Search for the cell housing the specified text and yield its (x, y) center coordinate. 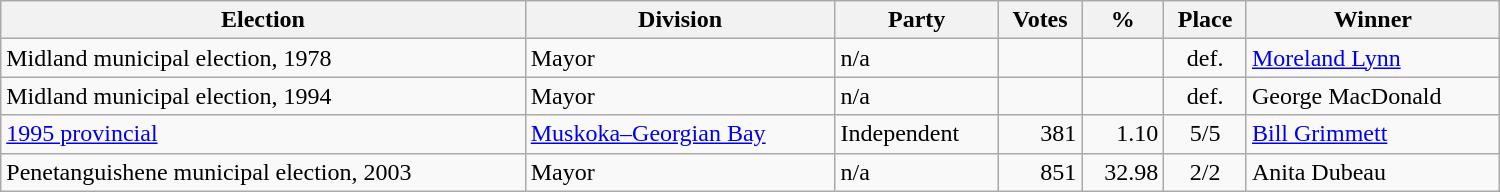
851 (1040, 172)
381 (1040, 134)
% (1123, 20)
1995 provincial (263, 134)
Election (263, 20)
Moreland Lynn (1372, 58)
5/5 (1206, 134)
Muskoka–Georgian Bay (680, 134)
Party (916, 20)
Anita Dubeau (1372, 172)
Place (1206, 20)
Division (680, 20)
Independent (916, 134)
Winner (1372, 20)
2/2 (1206, 172)
Penetanguishene municipal election, 2003 (263, 172)
Bill Grimmett (1372, 134)
George MacDonald (1372, 96)
32.98 (1123, 172)
Midland municipal election, 1978 (263, 58)
Midland municipal election, 1994 (263, 96)
Votes (1040, 20)
1.10 (1123, 134)
